Extract the [X, Y] coordinate from the center of the cell holding the provided text.  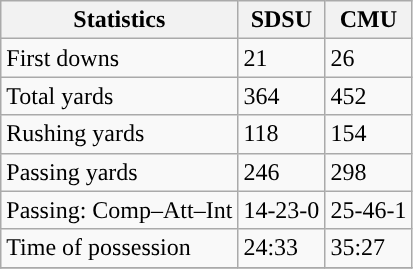
Rushing yards [120, 134]
Statistics [120, 20]
Total yards [120, 96]
154 [368, 134]
364 [282, 96]
14-23-0 [282, 210]
CMU [368, 20]
Time of possession [120, 248]
21 [282, 58]
118 [282, 134]
25-46-1 [368, 210]
Passing: Comp–Att–Int [120, 210]
298 [368, 172]
24:33 [282, 248]
246 [282, 172]
452 [368, 96]
First downs [120, 58]
35:27 [368, 248]
Passing yards [120, 172]
SDSU [282, 20]
26 [368, 58]
